From the cell containing the given text, extract its center point as [x, y] coordinate. 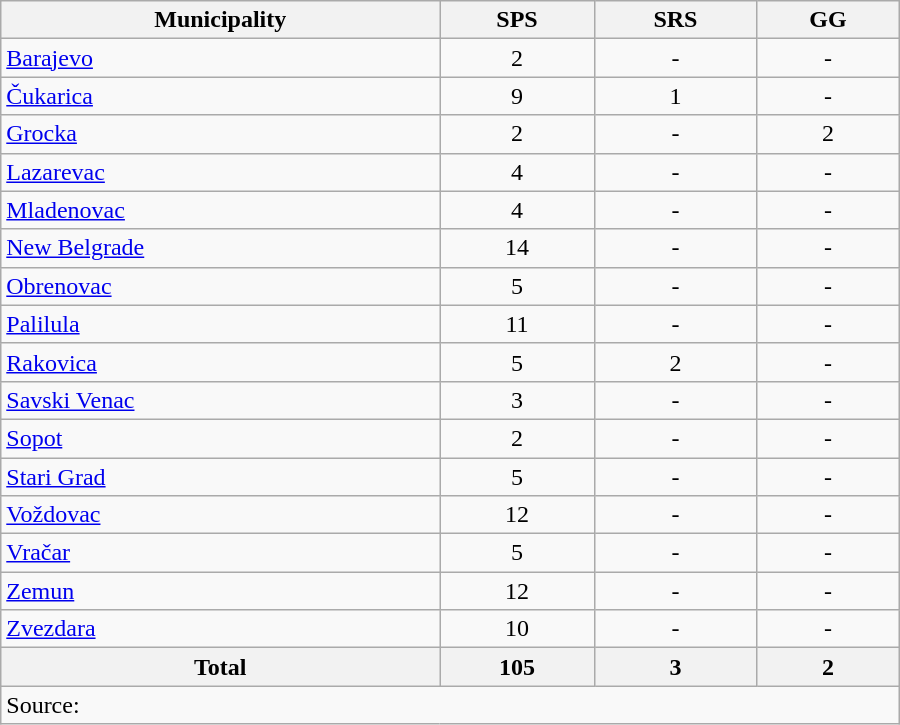
SPS [517, 20]
SRS [675, 20]
Source: [450, 705]
Obrenovac [220, 286]
Savski Venac [220, 400]
14 [517, 248]
Vračar [220, 553]
11 [517, 324]
Sopot [220, 438]
Zemun [220, 591]
Voždovac [220, 515]
Čukarica [220, 96]
Zvezdara [220, 629]
New Belgrade [220, 248]
Stari Grad [220, 477]
Rakovica [220, 362]
Grocka [220, 134]
9 [517, 96]
Palilula [220, 324]
10 [517, 629]
Mladenovac [220, 210]
Barajevo [220, 58]
GG [828, 20]
Municipality [220, 20]
1 [675, 96]
Total [220, 667]
105 [517, 667]
Lazarevac [220, 172]
